Provide the [x, y] coordinate of the cell's center where the given text is located.  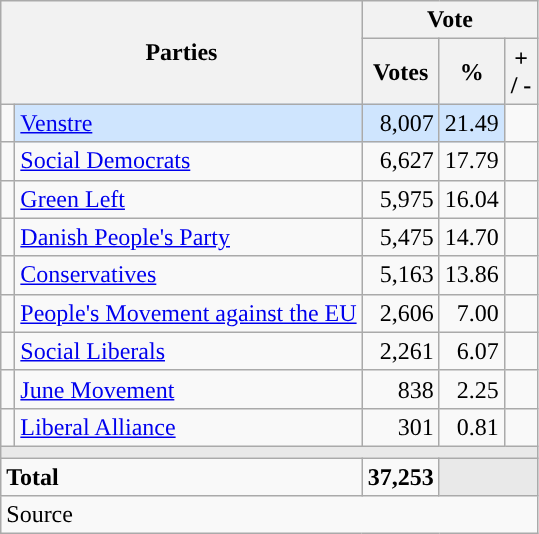
Source [270, 515]
5,163 [400, 275]
6.07 [472, 351]
16.04 [472, 199]
Conservatives [188, 275]
14.70 [472, 237]
5,975 [400, 199]
People's Movement against the EU [188, 313]
21.49 [472, 123]
Social Democrats [188, 161]
6,627 [400, 161]
8,007 [400, 123]
Venstre [188, 123]
June Movement [188, 389]
13.86 [472, 275]
+ / - [521, 72]
2.25 [472, 389]
2,261 [400, 351]
Parties [182, 52]
0.81 [472, 427]
Green Left [188, 199]
Total [182, 477]
7.00 [472, 313]
37,253 [400, 477]
Liberal Alliance [188, 427]
Social Liberals [188, 351]
301 [400, 427]
838 [400, 389]
Vote [450, 20]
17.79 [472, 161]
Danish People's Party [188, 237]
2,606 [400, 313]
5,475 [400, 237]
Votes [400, 72]
% [472, 72]
